Return the (X, Y) coordinate for the center point of the cell that contains the specified text.  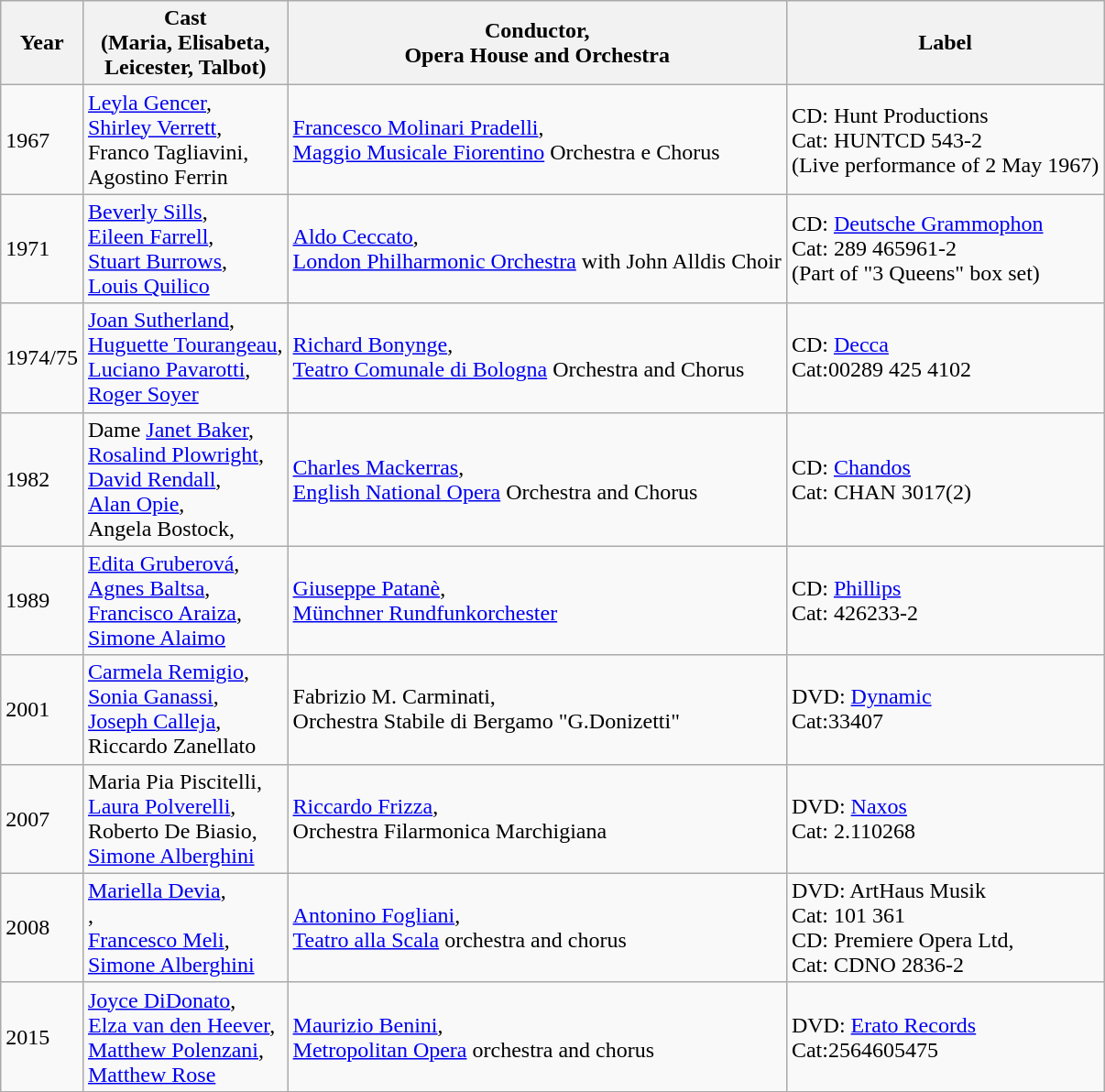
CD: Deutsche GrammophonCat: 289 465961-2(Part of "3 Queens" box set) (945, 249)
2001 (42, 709)
Beverly Sills,Eileen Farrell,Stuart Burrows,Louis Quilico (185, 249)
Charles Mackerras,English National Opera Orchestra and Chorus (537, 479)
DVD: ArtHaus MusikCat: 101 361CD: Premiere Opera Ltd,Cat: CDNO 2836-2 (945, 927)
1989 (42, 601)
Richard Bonynge,Teatro Comunale di Bologna Orchestra and Chorus (537, 357)
Leyla Gencer,Shirley Verrett,Franco Tagliavini,Agostino Ferrin (185, 139)
2007 (42, 819)
Francesco Molinari Pradelli,Maggio Musicale Fiorentino Orchestra e Chorus (537, 139)
Year (42, 43)
DVD: Erato RecordsCat:2564605475 (945, 1037)
DVD: DynamicCat:33407 (945, 709)
Mariella Devia,,Francesco Meli,Simone Alberghini (185, 927)
CD: PhillipsCat: 426233-2 (945, 601)
Antonino Fogliani,Teatro alla Scala orchestra and chorus (537, 927)
Maria Pia Piscitelli,Laura Polverelli,Roberto De Biasio,Simone Alberghini (185, 819)
Giuseppe Patanè,Münchner Rundfunkorchester (537, 601)
Riccardo Frizza,Orchestra Filarmonica Marchigiana (537, 819)
CD: DeccaCat:00289 425 4102 (945, 357)
1974/75 (42, 357)
Dame Janet Baker,Rosalind Plowright,David Rendall,Alan Opie, Angela Bostock, (185, 479)
Edita Gruberová,Agnes Baltsa,Francisco Araiza,Simone Alaimo (185, 601)
1971 (42, 249)
1982 (42, 479)
Fabrizio M. Carminati,Orchestra Stabile di Bergamo "G.Donizetti" (537, 709)
CD: Hunt ProductionsCat: HUNTCD 543-2(Live performance of 2 May 1967) (945, 139)
DVD: NaxosCat: 2.110268 (945, 819)
2008 (42, 927)
Cast(Maria, Elisabeta,Leicester, Talbot) (185, 43)
Conductor,Opera House and Orchestra (537, 43)
2015 (42, 1037)
Maurizio Benini,Metropolitan Opera orchestra and chorus (537, 1037)
Joyce DiDonato,Elza van den Heever,Matthew Polenzani,Matthew Rose (185, 1037)
Aldo Ceccato,London Philharmonic Orchestra with John Alldis Choir (537, 249)
Joan Sutherland,Huguette Tourangeau,Luciano Pavarotti,Roger Soyer (185, 357)
CD: ChandosCat: CHAN 3017(2) (945, 479)
Label (945, 43)
1967 (42, 139)
Carmela Remigio,Sonia Ganassi,Joseph Calleja,Riccardo Zanellato (185, 709)
